Scan for the cell matching the given text and deliver its (x, y) coordinate at center. 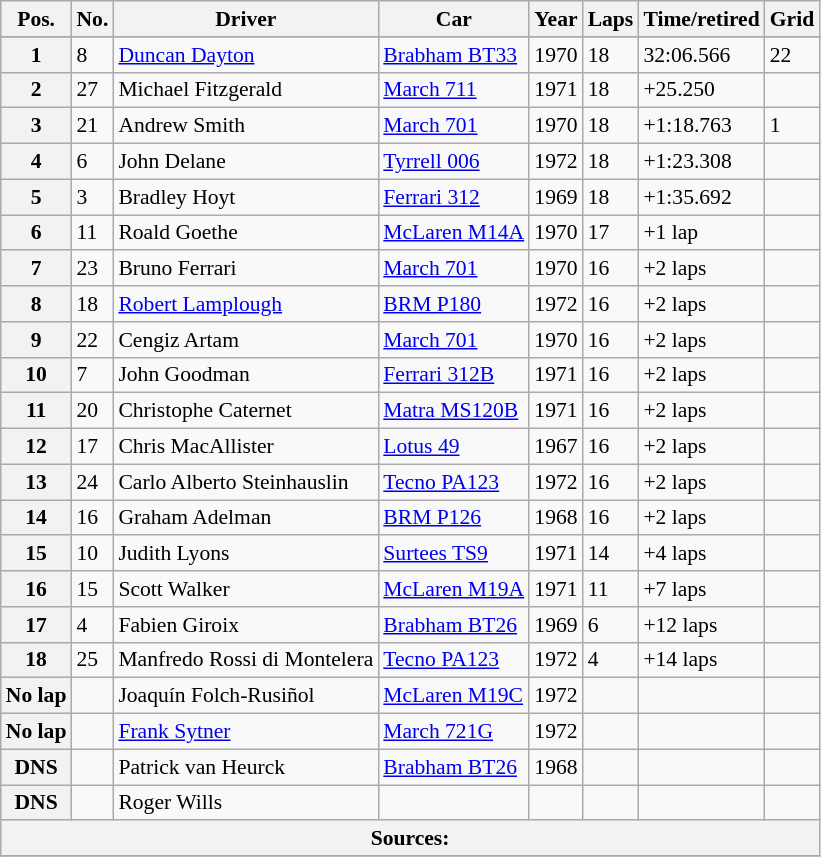
Graham Adelman (246, 518)
Lotus 49 (454, 447)
Patrick van Heurck (246, 767)
9 (36, 340)
24 (92, 482)
+1:23.308 (701, 162)
Frank Sytner (246, 732)
Sources: (410, 839)
+25.250 (701, 90)
Judith Lyons (246, 554)
Car (454, 19)
Laps (611, 19)
+1:35.692 (701, 197)
John Goodman (246, 375)
32:06.566 (701, 55)
12 (36, 447)
Michael Fitzgerald (246, 90)
Matra MS120B (454, 411)
+7 laps (701, 589)
5 (36, 197)
Christophe Caternet (246, 411)
Driver (246, 19)
+4 laps (701, 554)
Duncan Dayton (246, 55)
Chris MacAllister (246, 447)
Manfredo Rossi di Montelera (246, 660)
Robert Lamplough (246, 304)
Roald Goethe (246, 233)
Roger Wills (246, 803)
Year (556, 19)
23 (92, 269)
1967 (556, 447)
Brabham BT33 (454, 55)
Ferrari 312 (454, 197)
Carlo Alberto Steinhauslin (246, 482)
Fabien Giroix (246, 625)
21 (92, 126)
Joaquín Folch-Rusiñol (246, 696)
Tyrrell 006 (454, 162)
Scott Walker (246, 589)
No. (92, 19)
+1:18.763 (701, 126)
John Delane (246, 162)
BRM P180 (454, 304)
Surtees TS9 (454, 554)
+1 lap (701, 233)
Bradley Hoyt (246, 197)
+14 laps (701, 660)
Ferrari 312B (454, 375)
McLaren M19C (454, 696)
McLaren M14A (454, 233)
Pos. (36, 19)
27 (92, 90)
Andrew Smith (246, 126)
13 (36, 482)
Grid (792, 19)
Bruno Ferrari (246, 269)
+12 laps (701, 625)
Time/retired (701, 19)
20 (92, 411)
March 721G (454, 732)
BRM P126 (454, 518)
25 (92, 660)
2 (36, 90)
March 711 (454, 90)
McLaren M19A (454, 589)
Cengiz Artam (246, 340)
